Extract the [x, y] coordinate from the center of the cell holding the provided text.  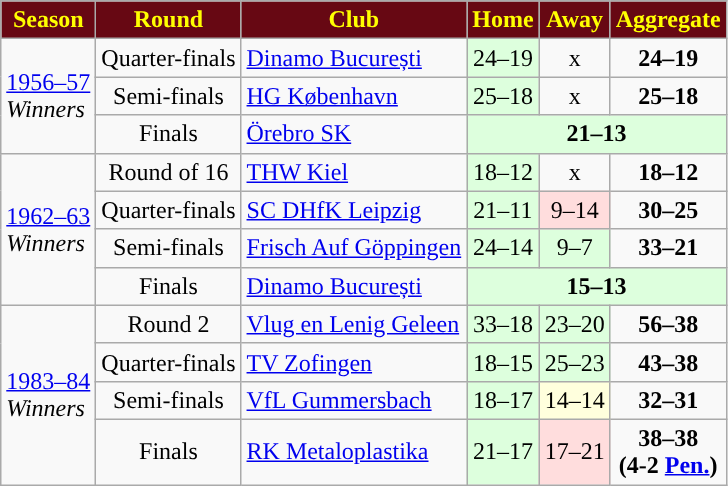
1983–84 Winners [48, 394]
21–11 [503, 210]
Round [168, 20]
RK Metaloplastika [354, 452]
30–25 [668, 210]
17–21 [574, 452]
32–31 [668, 400]
33–21 [668, 248]
1956–57 Winners [48, 96]
56–38 [668, 324]
18–17 [503, 400]
HG København [354, 96]
24–14 [503, 248]
Away [574, 20]
9–14 [574, 210]
18–15 [503, 362]
9–7 [574, 248]
Round of 16 [168, 172]
21–17 [503, 452]
VfL Gummersbach [354, 400]
Club [354, 20]
SC DHfK Leipzig [354, 210]
Örebro SK [354, 134]
Aggregate [668, 20]
33–18 [503, 324]
1962–63 Winners [48, 229]
Vlug en Lenig Geleen [354, 324]
THW Kiel [354, 172]
23–20 [574, 324]
15–13 [596, 286]
43–38 [668, 362]
Round 2 [168, 324]
Frisch Auf Göppingen [354, 248]
TV Zofingen [354, 362]
Home [503, 20]
Season [48, 20]
38–38 (4-2 Pen.) [668, 452]
21–13 [596, 134]
25–23 [574, 362]
14–14 [574, 400]
